Determine the (X, Y) coordinate at the center of the cell enclosing the given text.  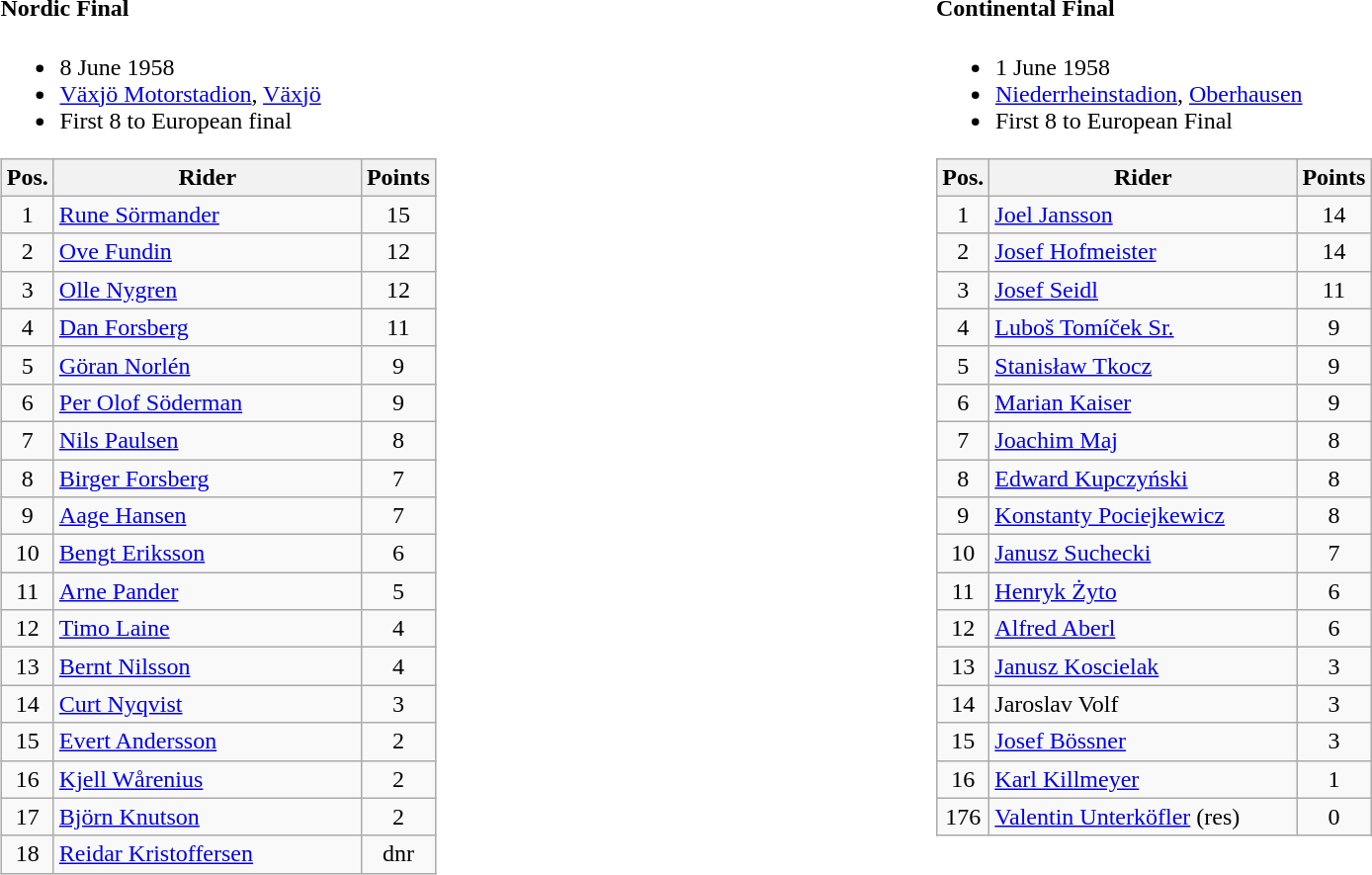
Alfred Aberl (1143, 629)
Evert Andersson (208, 742)
Rune Sörmander (208, 215)
Marian Kaiser (1143, 402)
Göran Norlén (208, 365)
Bengt Eriksson (208, 554)
Arne Pander (208, 591)
Edward Kupczyński (1143, 479)
Stanisław Tkocz (1143, 365)
Per Olof Söderman (208, 402)
Janusz Suchecki (1143, 554)
Karl Killmeyer (1143, 779)
Josef Hofmeister (1143, 252)
Luboš Tomíček Sr. (1143, 327)
Jaroslav Volf (1143, 704)
Henryk Żyto (1143, 591)
Joel Jansson (1143, 215)
176 (963, 817)
Joachim Maj (1143, 440)
Reidar Kristoffersen (208, 854)
Curt Nyqvist (208, 704)
0 (1334, 817)
Dan Forsberg (208, 327)
17 (28, 817)
Josef Seidl (1143, 290)
Olle Nygren (208, 290)
Kjell Wårenius (208, 779)
Josef Bössner (1143, 742)
Nils Paulsen (208, 440)
Björn Knutson (208, 817)
Konstanty Pociejkewicz (1143, 516)
Ove Fundin (208, 252)
Birger Forsberg (208, 479)
Bernt Nilsson (208, 666)
Aage Hansen (208, 516)
Valentin Unterköfler (res) (1143, 817)
Timo Laine (208, 629)
Janusz Koscielak (1143, 666)
18 (28, 854)
dnr (397, 854)
